Scan for the cell matching the given text and deliver its [X, Y] coordinate at center. 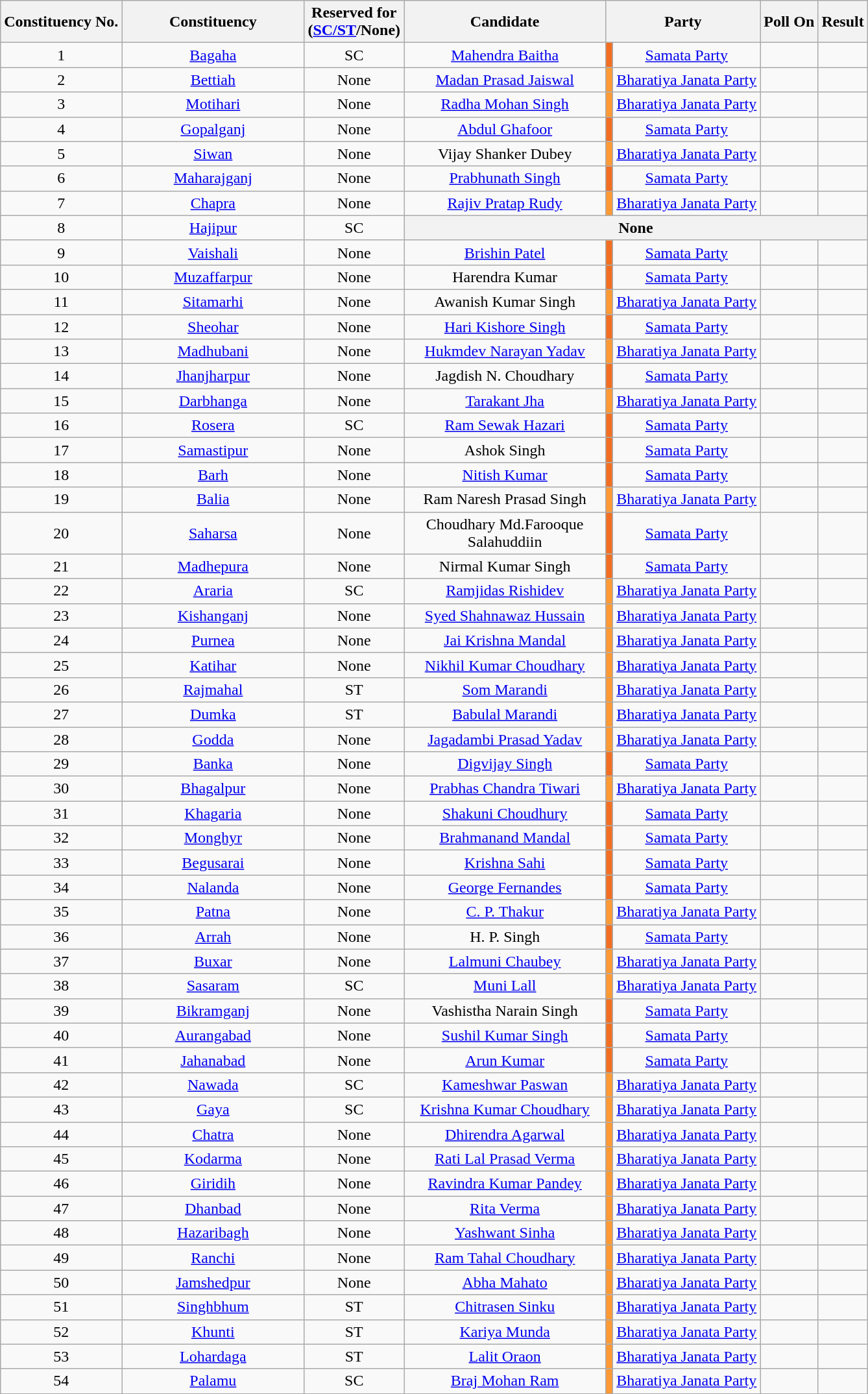
Abdul Ghafoor [505, 129]
33 [61, 863]
6 [61, 178]
Araria [213, 591]
Saharsa [213, 533]
Ravindra Kumar Pandey [505, 1184]
Buxar [213, 961]
53 [61, 1356]
H. P. Singh [505, 937]
Chitrasen Sinku [505, 1307]
32 [61, 838]
16 [61, 426]
25 [61, 665]
Constituency No. [61, 22]
Sitamarhi [213, 302]
Bikramganj [213, 1011]
Vashistha Narain Singh [505, 1011]
Digvijay Singh [505, 764]
Bettiah [213, 80]
51 [61, 1307]
Party [683, 22]
3 [61, 104]
Nitish Kumar [505, 475]
Lalmuni Chaubey [505, 961]
George Fernandes [505, 887]
2 [61, 80]
Lalit Oraon [505, 1356]
38 [61, 986]
47 [61, 1208]
Sushil Kumar Singh [505, 1035]
Choudhary Md.Farooque Salahuddiin [505, 533]
31 [61, 813]
Gaya [213, 1109]
Kameshwar Paswan [505, 1085]
45 [61, 1159]
12 [61, 326]
Rajmahal [213, 690]
Jagadambi Prasad Yadav [505, 739]
Radha Mohan Singh [505, 104]
Ashok Singh [505, 450]
22 [61, 591]
Katihar [213, 665]
Som Marandi [505, 690]
26 [61, 690]
5 [61, 154]
Prabhas Chandra Tiwari [505, 789]
Bhagalpur [213, 789]
Chatra [213, 1135]
Shakuni Choudhury [505, 813]
Sasaram [213, 986]
18 [61, 475]
Dumka [213, 714]
54 [61, 1381]
15 [61, 401]
Nirmal Kumar Singh [505, 566]
Madhubani [213, 352]
Begusarai [213, 863]
Purnea [213, 640]
Awanish Kumar Singh [505, 302]
29 [61, 764]
Mahendra Baitha [505, 55]
Candidate [505, 22]
Ramjidas Rishidev [505, 591]
Banka [213, 764]
Jagdish N. Choudhary [505, 376]
Arun Kumar [505, 1060]
11 [61, 302]
Monghyr [213, 838]
Aurangabad [213, 1035]
Ram Sewak Hazari [505, 426]
Kodarma [213, 1159]
Poll On [789, 22]
24 [61, 640]
Result [843, 22]
Balia [213, 499]
34 [61, 887]
39 [61, 1011]
Jamshedpur [213, 1282]
Constituency [213, 22]
Syed Shahnawaz Hussain [505, 616]
35 [61, 912]
Rita Verma [505, 1208]
Singhbhum [213, 1307]
C. P. Thakur [505, 912]
Hukmdev Narayan Yadav [505, 352]
48 [61, 1233]
Krishna Sahi [505, 863]
Vaishali [213, 252]
Patna [213, 912]
37 [61, 961]
Yashwant Sinha [505, 1233]
13 [61, 352]
Braj Mohan Ram [505, 1381]
Bagaha [213, 55]
Muni Lall [505, 986]
Brishin Patel [505, 252]
43 [61, 1109]
Jai Krishna Mandal [505, 640]
Brahmanand Mandal [505, 838]
Ram Naresh Prasad Singh [505, 499]
Gopalganj [213, 129]
4 [61, 129]
17 [61, 450]
7 [61, 203]
Rati Lal Prasad Verma [505, 1159]
27 [61, 714]
Tarakant Jha [505, 401]
Chapra [213, 203]
Jhanjharpur [213, 376]
20 [61, 533]
49 [61, 1258]
9 [61, 252]
Harendra Kumar [505, 277]
Dhirendra Agarwal [505, 1135]
Reserved for(SC/ST/None) [354, 22]
Dhanbad [213, 1208]
30 [61, 789]
Ranchi [213, 1258]
Nalanda [213, 887]
Godda [213, 739]
10 [61, 277]
50 [61, 1282]
42 [61, 1085]
Arrah [213, 937]
8 [61, 228]
Kishanganj [213, 616]
Babulal Marandi [505, 714]
41 [61, 1060]
Muzaffarpur [213, 277]
Ram Tahal Choudhary [505, 1258]
Siwan [213, 154]
Sheohar [213, 326]
Samastipur [213, 450]
Vijay Shanker Dubey [505, 154]
Lohardaga [213, 1356]
Darbhanga [213, 401]
Hazaribagh [213, 1233]
Nikhil Kumar Choudhary [505, 665]
44 [61, 1135]
Giridih [213, 1184]
28 [61, 739]
14 [61, 376]
Madhepura [213, 566]
Abha Mahato [505, 1282]
Hari Kishore Singh [505, 326]
36 [61, 937]
Khagaria [213, 813]
Nawada [213, 1085]
46 [61, 1184]
Rosera [213, 426]
Khunti [213, 1332]
Hajipur [213, 228]
Madan Prasad Jaiswal [505, 80]
19 [61, 499]
Palamu [213, 1381]
Barh [213, 475]
Prabhunath Singh [505, 178]
40 [61, 1035]
1 [61, 55]
Krishna Kumar Choudhary [505, 1109]
23 [61, 616]
Motihari [213, 104]
Maharajganj [213, 178]
Kariya Munda [505, 1332]
Jahanabad [213, 1060]
52 [61, 1332]
21 [61, 566]
Rajiv Pratap Rudy [505, 203]
